Find where the given text appears and provide that cell's center as [X, Y] coordinate. 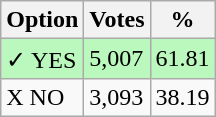
38.19 [182, 97]
3,093 [117, 97]
X NO [42, 97]
5,007 [117, 59]
% [182, 20]
61.81 [182, 59]
✓ YES [42, 59]
Votes [117, 20]
Option [42, 20]
